For the text-containing cell, return its midpoint in [x, y] coordinate format. 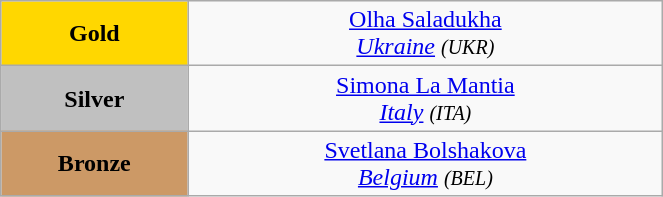
Bronze [94, 164]
Olha SaladukhaUkraine (UKR) [426, 34]
Simona La MantiaItaly (ITA) [426, 98]
Silver [94, 98]
Svetlana BolshakovaBelgium (BEL) [426, 164]
Gold [94, 34]
